Pinpoint the cell where the given text exists, returning its (X, Y) midpoint coordinate. 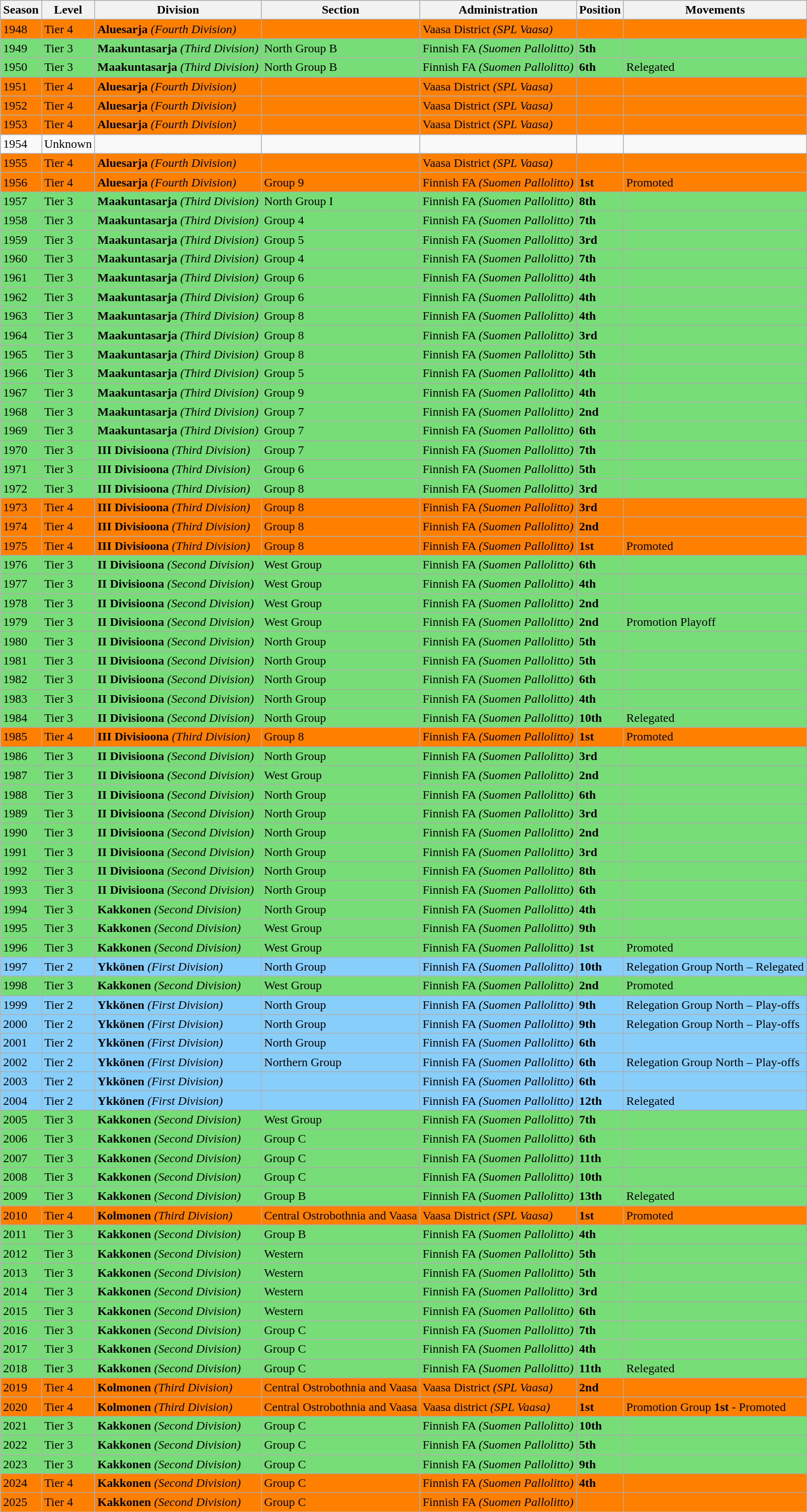
1960 (21, 259)
1962 (21, 297)
1966 (21, 373)
Promotion Group 1st - Promoted (715, 1406)
1953 (21, 125)
2011 (21, 1235)
1979 (21, 622)
1993 (21, 890)
Position (600, 10)
1965 (21, 354)
2025 (21, 1502)
Northern Group (341, 1062)
1973 (21, 507)
2016 (21, 1330)
1980 (21, 641)
1998 (21, 986)
Division (178, 10)
1974 (21, 526)
1963 (21, 316)
2021 (21, 1426)
2023 (21, 1464)
Administration (498, 10)
1964 (21, 335)
1978 (21, 603)
2017 (21, 1349)
1948 (21, 29)
1996 (21, 948)
2022 (21, 1445)
1968 (21, 412)
Promotion Playoff (715, 622)
2006 (21, 1139)
1988 (21, 794)
Movements (715, 10)
2024 (21, 1483)
2009 (21, 1196)
1949 (21, 48)
13th (600, 1196)
Unknown (68, 144)
1955 (21, 163)
1956 (21, 182)
1952 (21, 106)
2018 (21, 1368)
2013 (21, 1273)
2010 (21, 1215)
1995 (21, 928)
1999 (21, 1005)
1951 (21, 86)
2015 (21, 1311)
2014 (21, 1292)
1970 (21, 450)
1997 (21, 967)
2001 (21, 1043)
2003 (21, 1081)
2020 (21, 1406)
1992 (21, 871)
1950 (21, 67)
1986 (21, 756)
2007 (21, 1158)
1972 (21, 488)
2005 (21, 1119)
2000 (21, 1024)
1961 (21, 278)
Level (68, 10)
North Group I (341, 201)
1989 (21, 813)
1957 (21, 201)
Section (341, 10)
1967 (21, 393)
Season (21, 10)
1991 (21, 852)
2019 (21, 1387)
1977 (21, 584)
1958 (21, 220)
2004 (21, 1100)
1959 (21, 240)
Vaasa district (SPL Vaasa) (498, 1406)
1971 (21, 469)
1982 (21, 680)
1975 (21, 545)
1983 (21, 699)
1987 (21, 775)
12th (600, 1100)
1984 (21, 718)
1985 (21, 737)
1954 (21, 144)
1976 (21, 565)
Relegation Group North – Relegated (715, 967)
2012 (21, 1254)
1981 (21, 660)
1969 (21, 431)
2008 (21, 1177)
1990 (21, 832)
1994 (21, 909)
2002 (21, 1062)
